Provide the [x, y] coordinate of the cell's center where the given text is located.  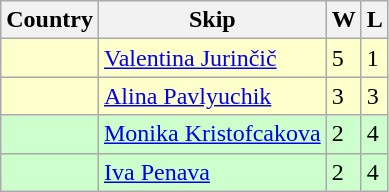
Monika Kristofcakova [212, 134]
W [344, 20]
Valentina Jurinčič [212, 58]
Alina Pavlyuchik [212, 96]
5 [344, 58]
Skip [212, 20]
Iva Penava [212, 172]
1 [374, 58]
L [374, 20]
Country [50, 20]
